Identify which cell holds the provided text, then report its [X, Y] central coordinate. 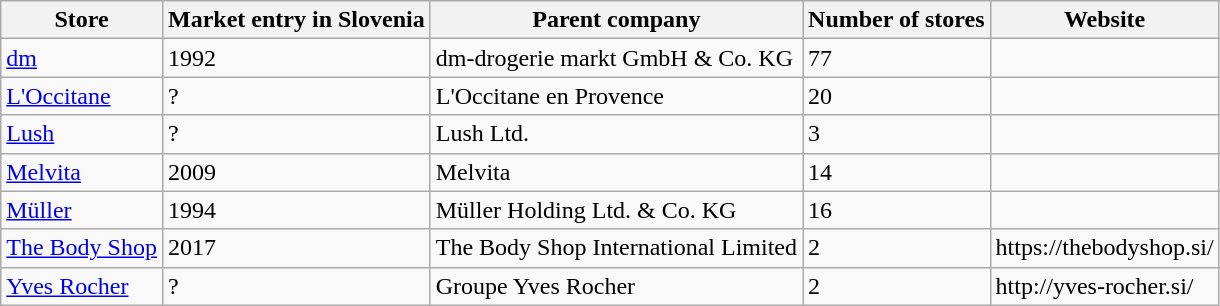
77 [897, 58]
dm-drogerie markt GmbH & Co. KG [616, 58]
Number of stores [897, 20]
L'Occitane en Provence [616, 96]
https://thebodyshop.si/ [1104, 248]
20 [897, 96]
Parent company [616, 20]
2009 [296, 172]
1994 [296, 210]
Yves Rocher [82, 286]
http://yves-rocher.si/ [1104, 286]
Website [1104, 20]
dm [82, 58]
Müller Holding Ltd. & Co. KG [616, 210]
The Body Shop International Limited [616, 248]
14 [897, 172]
The Body Shop [82, 248]
1992 [296, 58]
Groupe Yves Rocher [616, 286]
Müller [82, 210]
3 [897, 134]
16 [897, 210]
L'Occitane [82, 96]
Store [82, 20]
Lush [82, 134]
Lush Ltd. [616, 134]
Market entry in Slovenia [296, 20]
2017 [296, 248]
